For the text-containing cell, return its midpoint in [x, y] coordinate format. 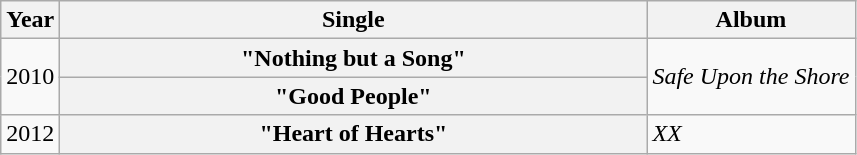
"Nothing but a Song" [354, 58]
Album [751, 20]
XX [751, 134]
Year [30, 20]
2012 [30, 134]
Single [354, 20]
Safe Upon the Shore [751, 77]
2010 [30, 77]
"Good People" [354, 96]
"Heart of Hearts" [354, 134]
